Search for the cell housing the specified text and yield its (x, y) center coordinate. 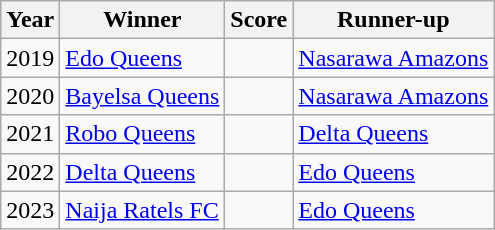
2021 (30, 134)
2023 (30, 210)
2020 (30, 96)
Score (259, 20)
Runner-up (394, 20)
Bayelsa Queens (142, 96)
2022 (30, 172)
Robo Queens (142, 134)
2019 (30, 58)
Year (30, 20)
Winner (142, 20)
Naija Ratels FC (142, 210)
